Output the [x, y] coordinate of the center of the cell containing the given text.  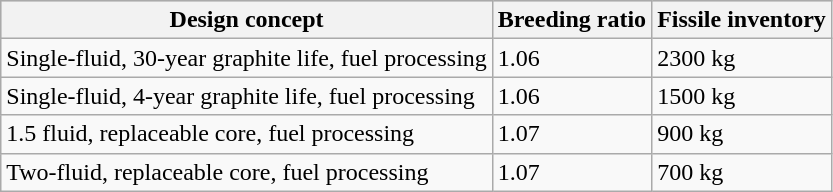
Two-fluid, replaceable core, fuel processing [247, 172]
Single-fluid, 30-year graphite life, fuel processing [247, 58]
2300 kg [742, 58]
1500 kg [742, 96]
900 kg [742, 134]
Fissile inventory [742, 20]
Single-fluid, 4-year graphite life, fuel processing [247, 96]
700 kg [742, 172]
Breeding ratio [572, 20]
1.5 fluid, replaceable core, fuel processing [247, 134]
Design concept [247, 20]
